Pinpoint the cell where the given text exists, returning its [x, y] midpoint coordinate. 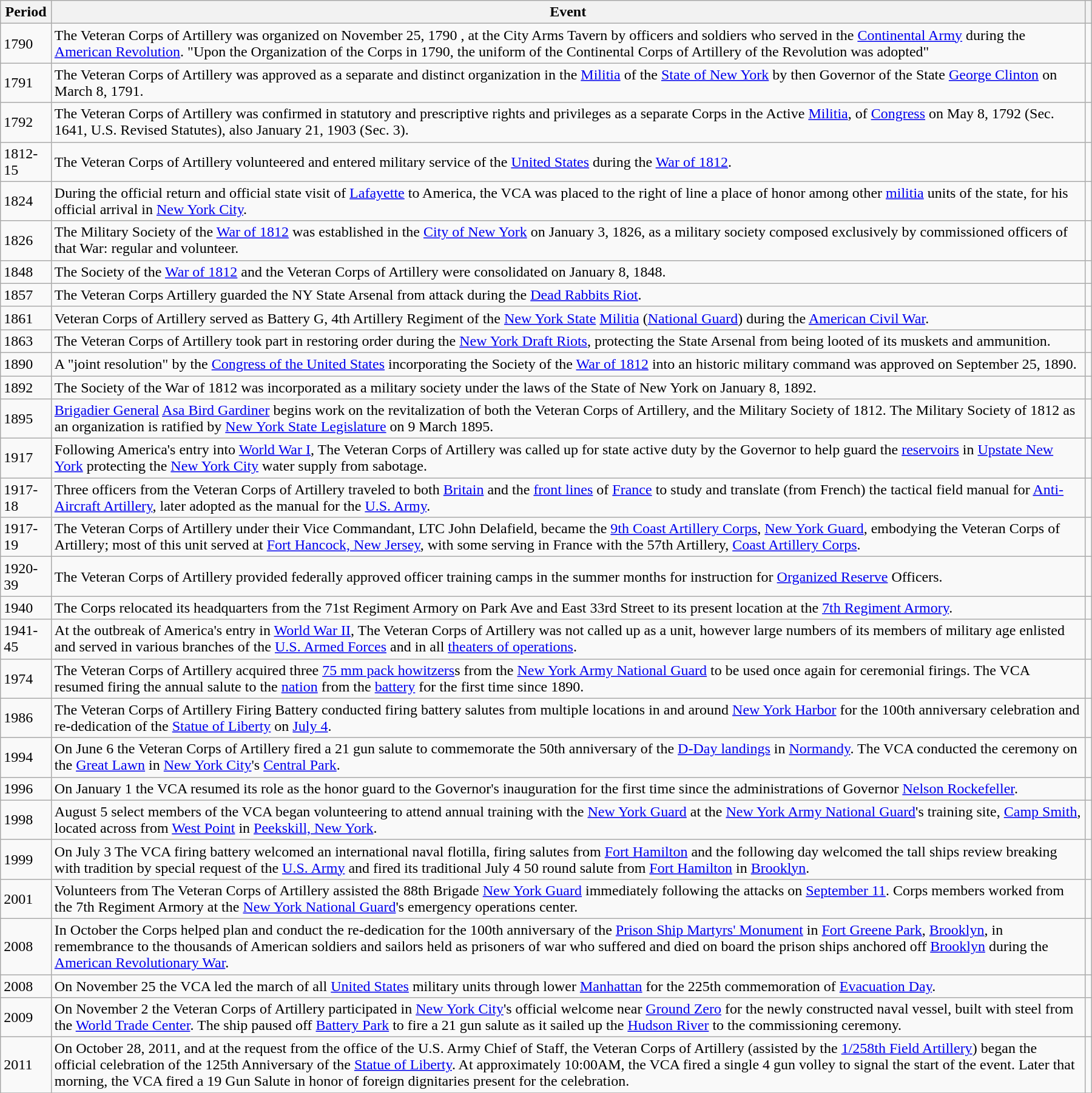
1999 [26, 859]
1917-18 [26, 497]
1791 [26, 82]
1986 [26, 718]
1848 [26, 272]
1790 [26, 44]
1920-39 [26, 576]
1998 [26, 820]
1895 [26, 419]
The Society of the War of 1812 and the Veteran Corps of Artillery were consolidated on January 8, 1848. [568, 272]
1917 [26, 459]
1792 [26, 123]
Period [26, 12]
1826 [26, 240]
1824 [26, 201]
2009 [26, 1018]
1890 [26, 364]
1917-19 [26, 537]
The Veteran Corps Artillery guarded the NY State Arsenal from attack during the Dead Rabbits Riot. [568, 295]
2011 [26, 1065]
1994 [26, 757]
1996 [26, 789]
The Society of the War of 1812 was incorporated as a military society under the laws of the State of New York on January 8, 1892. [568, 388]
1941-45 [26, 639]
1861 [26, 318]
On November 25 the VCA led the march of all United States military units through lower Manhattan for the 225th commemoration of Evacuation Day. [568, 986]
1974 [26, 678]
2001 [26, 899]
1892 [26, 388]
The Veteran Corps of Artillery volunteered and entered military service of the United States during the War of 1812. [568, 161]
Veteran Corps of Artillery served as Battery G, 4th Artillery Regiment of the New York State Militia (National Guard) during the American Civil War. [568, 318]
Event [568, 12]
1940 [26, 608]
1857 [26, 295]
1863 [26, 341]
1812-15 [26, 161]
